Pinpoint the cell where the given text exists, returning its (X, Y) midpoint coordinate. 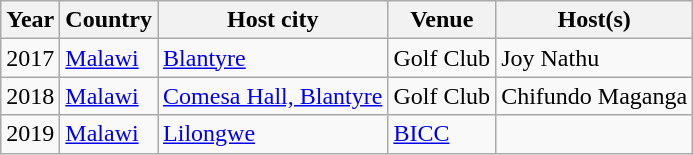
Year (30, 20)
2019 (30, 134)
Venue (442, 20)
2018 (30, 96)
Host(s) (594, 20)
Country (109, 20)
Joy Nathu (594, 58)
Blantyre (273, 58)
2017 (30, 58)
BICC (442, 134)
Host city (273, 20)
Comesa Hall, Blantyre (273, 96)
Lilongwe (273, 134)
Chifundo Maganga (594, 96)
